Provide the (X, Y) coordinate of the cell's center where the given text is located.  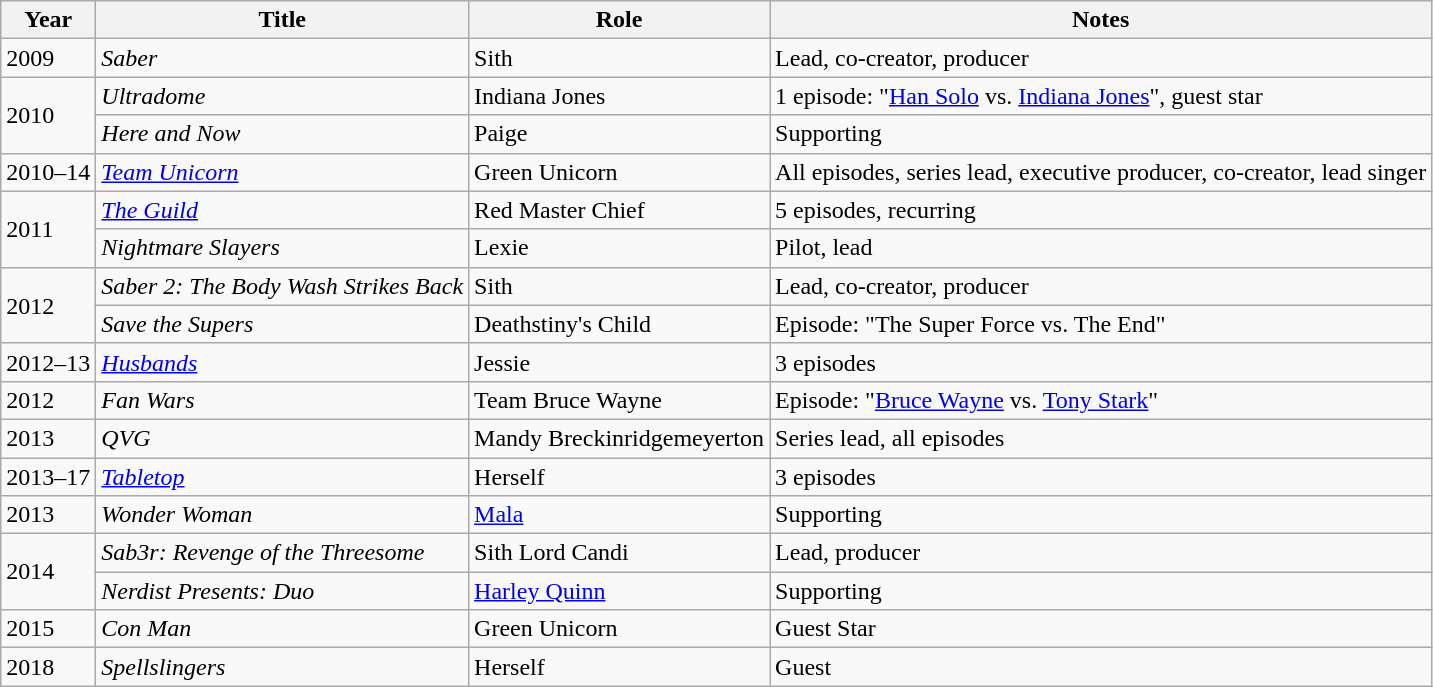
Episode: "Bruce Wayne vs. Tony Stark" (1101, 400)
2012–13 (48, 362)
Harley Quinn (620, 591)
Spellslingers (282, 667)
Guest (1101, 667)
Lead, producer (1101, 553)
Team Bruce Wayne (620, 400)
Nightmare Slayers (282, 248)
Role (620, 20)
2014 (48, 572)
2011 (48, 229)
2010 (48, 115)
Saber 2: The Body Wash Strikes Back (282, 286)
Indiana Jones (620, 96)
2018 (48, 667)
All episodes, series lead, executive producer, co-creator, lead singer (1101, 172)
Sab3r: Revenge of the Threesome (282, 553)
Husbands (282, 362)
Jessie (620, 362)
Here and Now (282, 134)
Team Unicorn (282, 172)
Sith Lord Candi (620, 553)
Fan Wars (282, 400)
Tabletop (282, 477)
1 episode: "Han Solo vs. Indiana Jones", guest star (1101, 96)
Ultradome (282, 96)
Paige (620, 134)
Year (48, 20)
Lexie (620, 248)
Wonder Woman (282, 515)
Pilot, lead (1101, 248)
The Guild (282, 210)
Mandy Breckinridgemeyerton (620, 438)
Episode: "The Super Force vs. The End" (1101, 324)
Nerdist Presents: Duo (282, 591)
Guest Star (1101, 629)
Mala (620, 515)
Saber (282, 58)
Con Man (282, 629)
Notes (1101, 20)
2013–17 (48, 477)
QVG (282, 438)
Save the Supers (282, 324)
Deathstiny's Child (620, 324)
2015 (48, 629)
2010–14 (48, 172)
5 episodes, recurring (1101, 210)
Red Master Chief (620, 210)
Series lead, all episodes (1101, 438)
2009 (48, 58)
Title (282, 20)
